Find where the given text appears and provide that cell's center as (x, y) coordinate. 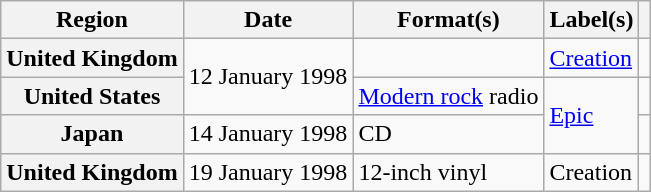
Format(s) (448, 20)
12-inch vinyl (448, 172)
United States (92, 96)
Region (92, 20)
14 January 1998 (268, 134)
Label(s) (592, 20)
12 January 1998 (268, 77)
CD (448, 134)
Date (268, 20)
Epic (592, 115)
19 January 1998 (268, 172)
Japan (92, 134)
Modern rock radio (448, 96)
